Output the (x, y) coordinate of the center of the cell containing the given text.  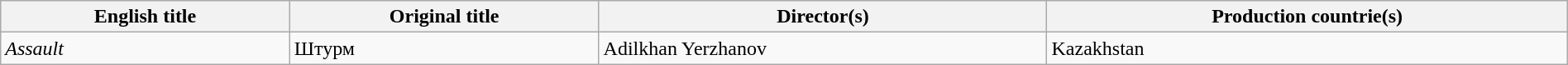
Assault (146, 48)
Adilkhan Yerzhanov (823, 48)
English title (146, 17)
Штурм (444, 48)
Original title (444, 17)
Kazakhstan (1307, 48)
Production countrie(s) (1307, 17)
Director(s) (823, 17)
